For the text-containing cell, return its midpoint in [X, Y] coordinate format. 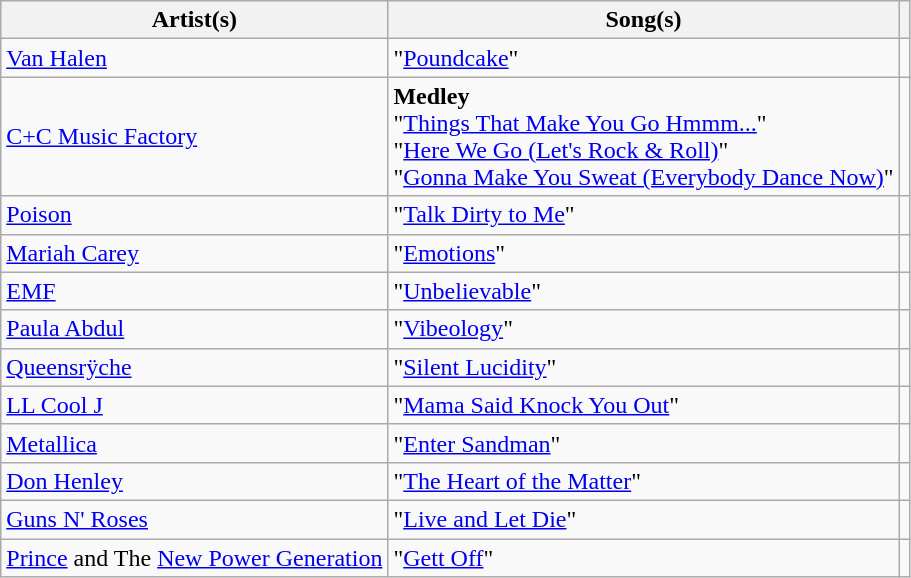
Guns N' Roses [194, 519]
"Emotions" [644, 253]
Mariah Carey [194, 253]
Metallica [194, 443]
Van Halen [194, 58]
Paula Abdul [194, 329]
Don Henley [194, 481]
"Vibeology" [644, 329]
"Talk Dirty to Me" [644, 215]
"Silent Lucidity" [644, 367]
"Gett Off" [644, 557]
"Poundcake" [644, 58]
"Unbelievable" [644, 291]
"Enter Sandman" [644, 443]
"The Heart of the Matter" [644, 481]
Prince and The New Power Generation [194, 557]
Poison [194, 215]
Song(s) [644, 20]
"Mama Said Knock You Out" [644, 405]
"Live and Let Die" [644, 519]
LL Cool J [194, 405]
Queensrÿche [194, 367]
C+C Music Factory [194, 136]
EMF [194, 291]
Medley "Things That Make You Go Hmmm..." "Here We Go (Let's Rock & Roll)" "Gonna Make You Sweat (Everybody Dance Now)" [644, 136]
Artist(s) [194, 20]
